Extract the (x, y) coordinate from the center of the cell holding the provided text.  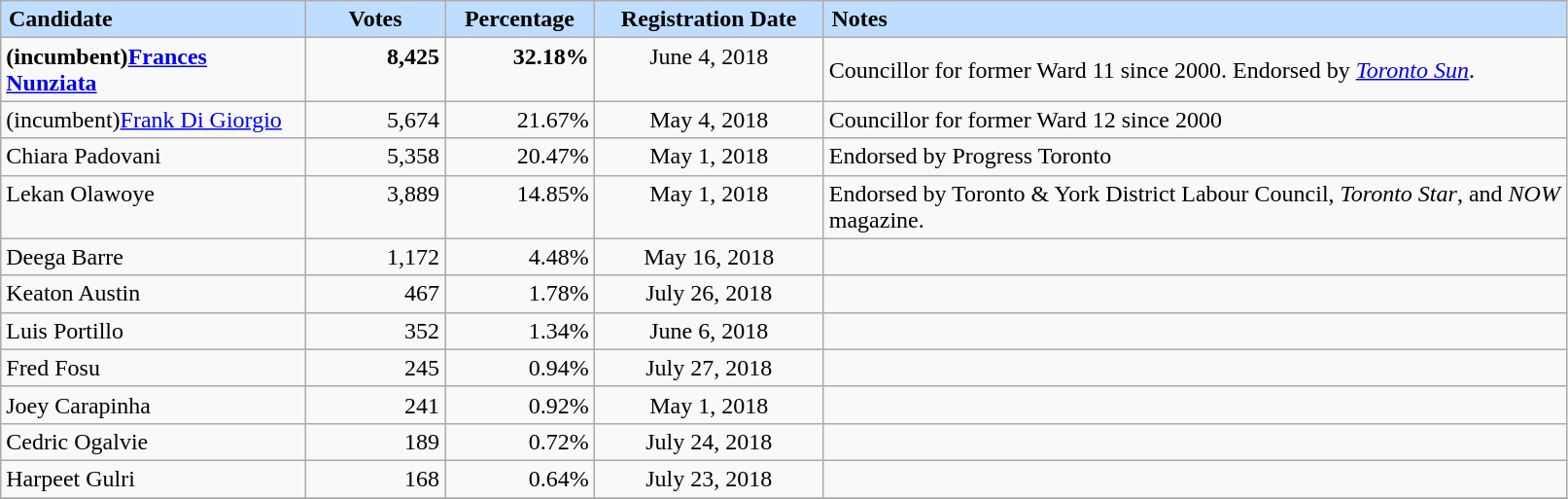
Chiara Padovani (154, 157)
5,358 (375, 157)
168 (375, 479)
Registration Date (709, 19)
241 (375, 405)
1.34% (520, 331)
Lekan Olawoye (154, 206)
32.18% (520, 70)
(incumbent)Frank Di Giorgio (154, 120)
4.48% (520, 257)
467 (375, 294)
Councillor for former Ward 12 since 2000 (1195, 120)
0.72% (520, 442)
0.64% (520, 479)
1.78% (520, 294)
5,674 (375, 120)
189 (375, 442)
Fred Fosu (154, 368)
352 (375, 331)
Councillor for former Ward 11 since 2000. Endorsed by Toronto Sun. (1195, 70)
Notes (1195, 19)
June 4, 2018 (709, 70)
245 (375, 368)
0.92% (520, 405)
Deega Barre (154, 257)
Harpeet Gulri (154, 479)
Joey Carapinha (154, 405)
June 6, 2018 (709, 331)
(incumbent)Frances Nunziata (154, 70)
21.67% (520, 120)
20.47% (520, 157)
0.94% (520, 368)
Candidate (154, 19)
Percentage (520, 19)
July 24, 2018 (709, 442)
8,425 (375, 70)
Keaton Austin (154, 294)
May 4, 2018 (709, 120)
1,172 (375, 257)
14.85% (520, 206)
Endorsed by Toronto & York District Labour Council, Toronto Star, and NOW magazine. (1195, 206)
July 23, 2018 (709, 479)
3,889 (375, 206)
Cedric Ogalvie (154, 442)
Luis Portillo (154, 331)
May 16, 2018 (709, 257)
Votes (375, 19)
July 26, 2018 (709, 294)
July 27, 2018 (709, 368)
Endorsed by Progress Toronto (1195, 157)
